Provide the [X, Y] coordinate of the cell's center where the given text is located.  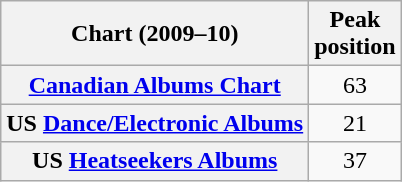
63 [355, 85]
US Dance/Electronic Albums [155, 123]
Peakposition [355, 34]
US Heatseekers Albums [155, 161]
37 [355, 161]
Canadian Albums Chart [155, 85]
Chart (2009–10) [155, 34]
21 [355, 123]
